Return [x, y] of the center of cell containing provided text 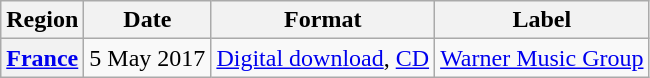
Format [323, 20]
Digital download, CD [323, 58]
5 May 2017 [148, 58]
Label [542, 20]
France [42, 58]
Region [42, 20]
Warner Music Group [542, 58]
Date [148, 20]
